Pinpoint the cell where the given text exists, returning its [x, y] midpoint coordinate. 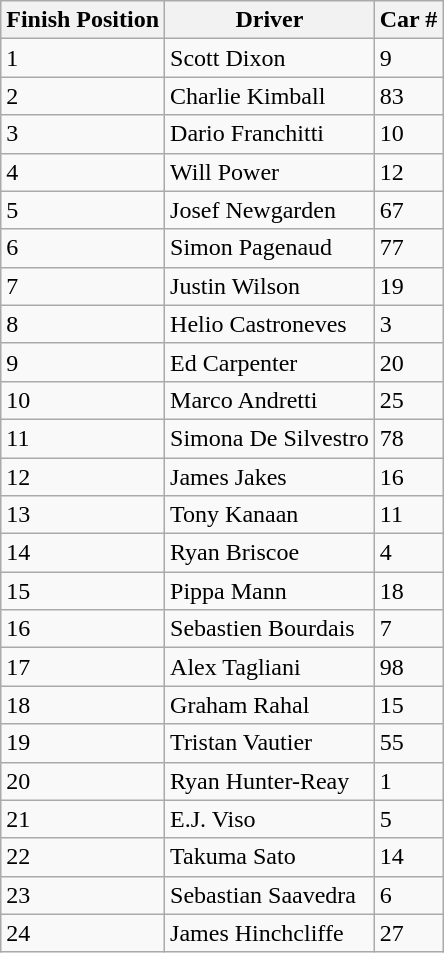
E.J. Viso [270, 819]
8 [83, 324]
21 [83, 819]
Simona De Silvestro [270, 438]
Pippa Mann [270, 591]
83 [408, 96]
Simon Pagenaud [270, 248]
77 [408, 248]
Car # [408, 20]
Ryan Hunter-Reay [270, 781]
23 [83, 895]
Sebastien Bourdais [270, 629]
Tristan Vautier [270, 743]
78 [408, 438]
Justin Wilson [270, 286]
2 [83, 96]
25 [408, 400]
67 [408, 210]
Scott Dixon [270, 58]
Sebastian Saavedra [270, 895]
Driver [270, 20]
98 [408, 667]
22 [83, 857]
Alex Tagliani [270, 667]
James Hinchcliffe [270, 933]
Charlie Kimball [270, 96]
17 [83, 667]
24 [83, 933]
Josef Newgarden [270, 210]
55 [408, 743]
Graham Rahal [270, 705]
Dario Franchitti [270, 134]
27 [408, 933]
Helio Castroneves [270, 324]
13 [83, 515]
Takuma Sato [270, 857]
Ryan Briscoe [270, 553]
James Jakes [270, 477]
Finish Position [83, 20]
Marco Andretti [270, 400]
Tony Kanaan [270, 515]
Will Power [270, 172]
Ed Carpenter [270, 362]
